Determine the [X, Y] coordinate at the center of the cell enclosing the given text.  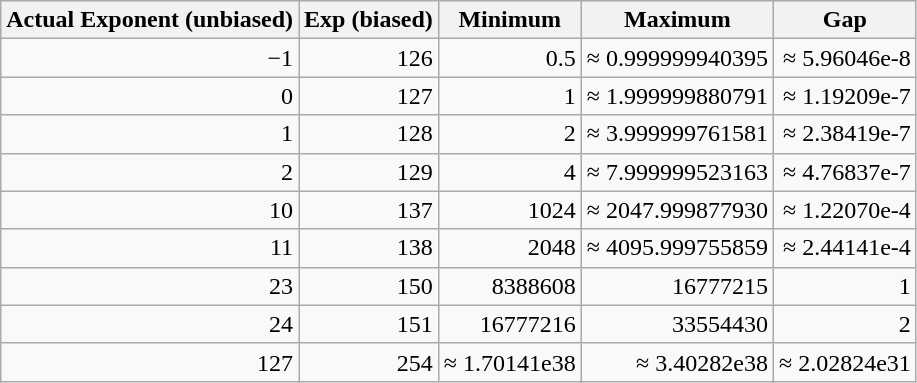
16777215 [677, 286]
128 [369, 134]
≈ 7.999999523163 [677, 172]
Actual Exponent (unbiased) [150, 20]
150 [369, 286]
2048 [510, 248]
16777216 [510, 324]
Exp (biased) [369, 20]
≈ 3.999999761581 [677, 134]
1024 [510, 210]
151 [369, 324]
Minimum [510, 20]
126 [369, 58]
≈ 2.44141e-4 [844, 248]
Maximum [677, 20]
8388608 [510, 286]
4 [510, 172]
≈ 5.96046e-8 [844, 58]
≈ 1.999999880791 [677, 96]
254 [369, 362]
0.5 [510, 58]
10 [150, 210]
≈ 2047.999877930 [677, 210]
≈ 2.38419e-7 [844, 134]
23 [150, 286]
≈ 4.76837e-7 [844, 172]
≈ 1.22070e-4 [844, 210]
33554430 [677, 324]
137 [369, 210]
−1 [150, 58]
≈ 1.70141e38 [510, 362]
≈ 1.19209e-7 [844, 96]
138 [369, 248]
11 [150, 248]
129 [369, 172]
≈ 3.40282e38 [677, 362]
24 [150, 324]
≈ 4095.999755859 [677, 248]
≈ 0.999999940395 [677, 58]
Gap [844, 20]
0 [150, 96]
≈ 2.02824e31 [844, 362]
